Identify which cell holds the provided text, then report its (x, y) central coordinate. 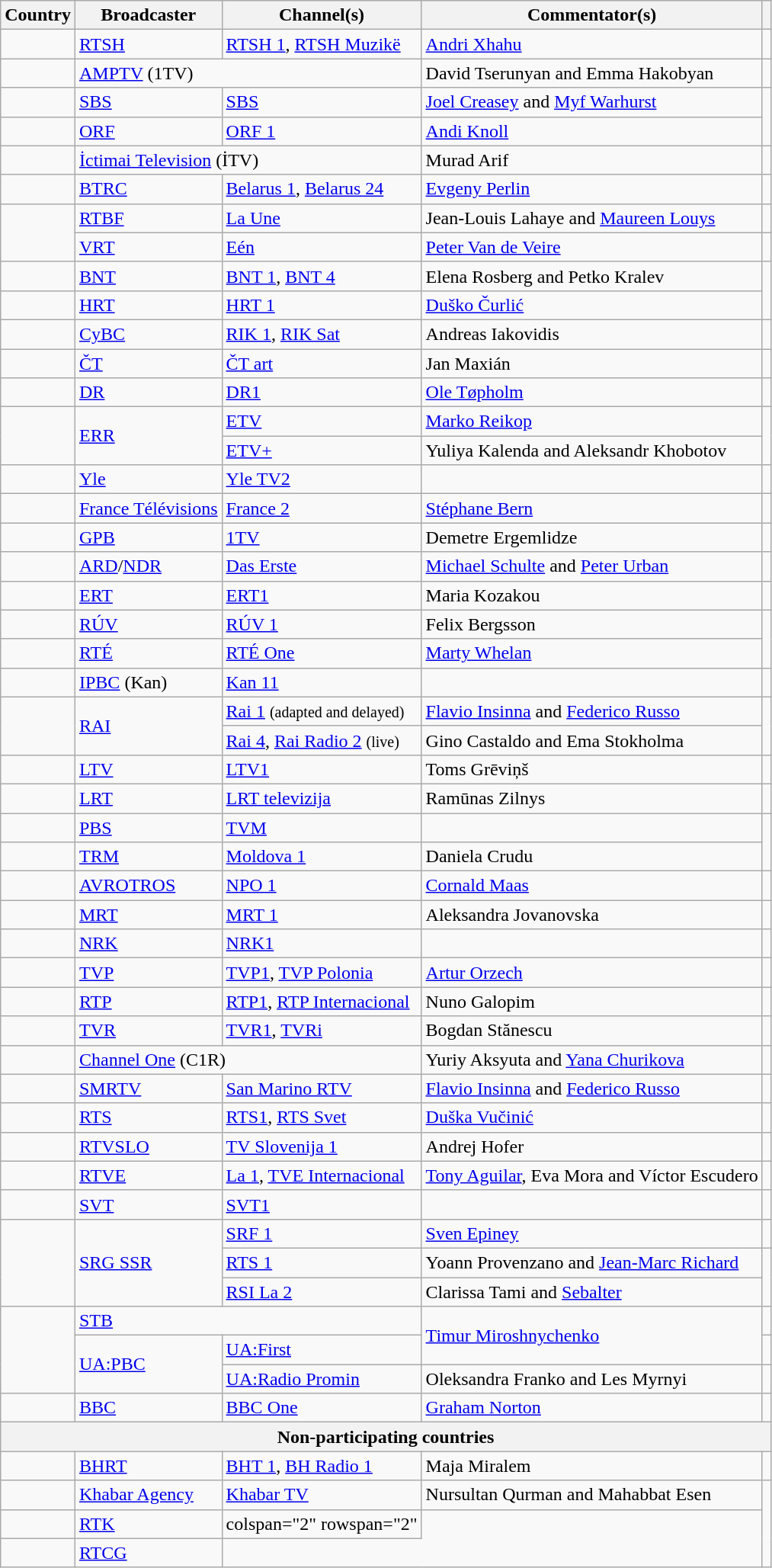
Demetre Ergemlidze (591, 537)
BTRC (148, 189)
RTVE (148, 1175)
CyBC (148, 334)
BBC (148, 1408)
Bogdan Stănescu (591, 1031)
RÚV (148, 624)
NRK1 (322, 944)
RTS (148, 1117)
Rai 1 (adapted and delayed) (322, 711)
Michael Schulte and Peter Urban (591, 566)
TVP1, TVP Polonia (322, 973)
Stéphane Bern (591, 508)
PBS (148, 827)
ERT (148, 595)
BNT 1, BNT 4 (322, 276)
LTV1 (322, 769)
Graham Norton (591, 1408)
Tony Aguilar, Eva Mora and Víctor Escudero (591, 1175)
BHRT (148, 1466)
TVM (322, 827)
HRT (148, 305)
Yle TV2 (322, 479)
Non-participating countries (386, 1437)
MRT 1 (322, 915)
Yoann Provenzano and Jean-Marc Richard (591, 1262)
Oleksandra Franko and Les Myrnyi (591, 1379)
Moldova 1 (322, 857)
NPO 1 (322, 886)
AVROTROS (148, 886)
Evgeny Perlin (591, 189)
STB (248, 1321)
ETV+ (322, 451)
Khabar TV (322, 1495)
ARD/NDR (148, 566)
Belarus 1, Belarus 24 (322, 189)
RTBF (148, 218)
Yuriy Aksyuta and Yana Churikova (591, 1060)
Sven Epiney (591, 1233)
Channel One (C1R) (248, 1060)
Murad Arif (591, 160)
Country (38, 15)
France 2 (322, 508)
Ole Tøpholm (591, 393)
Duška Vučinić (591, 1117)
RTK (148, 1524)
Artur Orzech (591, 973)
Broadcaster (148, 15)
RTSH (148, 44)
ČT art (322, 364)
Khabar Agency (148, 1495)
ERR (148, 436)
Joel Creasey and Myf Warhurst (591, 102)
Nuno Galopim (591, 1002)
France Télévisions (148, 508)
DR1 (322, 393)
Clarissa Tami and Sebalter (591, 1292)
BHT 1, BH Radio 1 (322, 1466)
BNT (148, 276)
Timur Miroshnychenko (591, 1336)
Andrej Hofer (591, 1146)
Eén (322, 247)
TV Slovenija 1 (322, 1146)
Elena Rosberg and Petko Kralev (591, 276)
SRG SSR (148, 1262)
RTÉ (148, 653)
Das Erste (322, 566)
SVT (148, 1204)
La Une (322, 218)
RÚV 1 (322, 624)
ERT1 (322, 595)
Jean-Louis Lahaye and Maureen Louys (591, 218)
İctimai Television (İTV) (248, 160)
UA:Radio Promin (322, 1379)
La 1, TVE Internacional (322, 1175)
RTCG (148, 1553)
GPB (148, 537)
VRT (148, 247)
Marko Reikop (591, 422)
UA:First (322, 1350)
Marty Whelan (591, 653)
RSI La 2 (322, 1292)
Andri Xhahu (591, 44)
Maja Miralem (591, 1466)
RTSH 1, RTSH Muzikë (322, 44)
AMPTV (1TV) (248, 73)
Nursultan Qurman and Mahabbat Esen (591, 1495)
ETV (322, 422)
SVT1 (322, 1204)
Gino Castaldo and Ema Stokholma (591, 740)
Kan 11 (322, 682)
ČT (148, 364)
IPBC (Kan) (148, 682)
Maria Kozakou (591, 595)
Aleksandra Jovanovska (591, 915)
ORF 1 (322, 131)
Commentator(s) (591, 15)
Jan Maxián (591, 364)
RTS1, RTS Svet (322, 1117)
Cornald Maas (591, 886)
RTÉ One (322, 653)
Andi Knoll (591, 131)
TRM (148, 857)
RTP (148, 1002)
Ramūnas Zilnys (591, 798)
Yle (148, 479)
MRT (148, 915)
DR (148, 393)
colspan="2" rowspan="2" (322, 1524)
LRT (148, 798)
TVR (148, 1031)
Yuliya Kalenda and Aleksandr Khobotov (591, 451)
Andreas Iakovidis (591, 334)
RTP1, RTP Internacional (322, 1002)
HRT 1 (322, 305)
SRF 1 (322, 1233)
LRT televizija (322, 798)
TVP (148, 973)
BBC One (322, 1408)
Peter Van de Veire (591, 247)
LTV (148, 769)
RAI (148, 726)
TVR1, TVRi (322, 1031)
Channel(s) (322, 15)
1TV (322, 537)
Toms Grēviņš (591, 769)
ORF (148, 131)
SMRTV (148, 1089)
David Tserunyan and Emma Hakobyan (591, 73)
Felix Bergsson (591, 624)
RTS 1 (322, 1262)
RIK 1, RIK Sat (322, 334)
Daniela Crudu (591, 857)
UA:PBC (148, 1364)
San Marino RTV (322, 1089)
RTVSLO (148, 1146)
Duško Čurlić (591, 305)
NRK (148, 944)
Rai 4, Rai Radio 2 (live) (322, 740)
